Determine the [X, Y] coordinate at the center of the cell enclosing the given text.  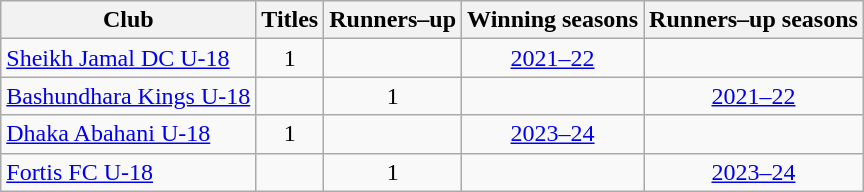
Club [128, 20]
Winning seasons [553, 20]
Runners–up seasons [754, 20]
Fortis FC U-18 [128, 172]
Bashundhara Kings U-18 [128, 96]
Titles [290, 20]
Runners–up [393, 20]
Sheikh Jamal DC U-18 [128, 58]
Dhaka Abahani U-18 [128, 134]
